Determine the (x, y) coordinate at the center of the cell enclosing the given text.  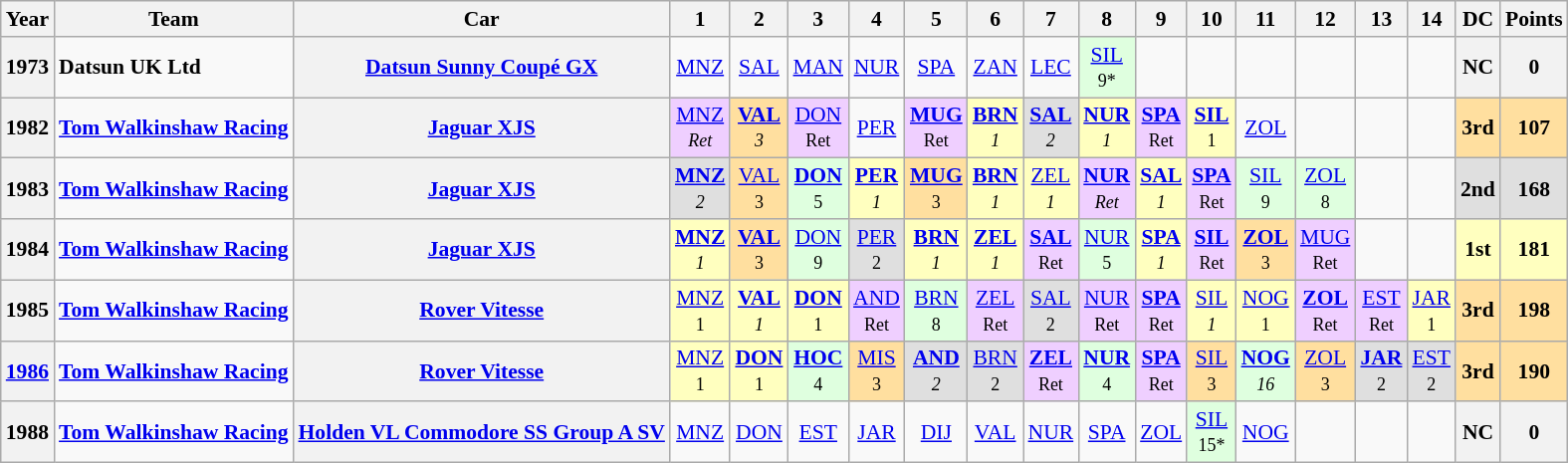
ESTRet (1381, 311)
Points (1534, 19)
BRN8 (936, 311)
PER1 (876, 189)
4 (876, 19)
1 (700, 19)
2nd (1477, 189)
SALRet (1051, 249)
SIL9 (1266, 189)
198 (1534, 311)
ZAN (996, 68)
1986 (28, 370)
MNZ2 (700, 189)
MNZRet (700, 127)
DON5 (818, 189)
VAL (996, 432)
107 (1534, 127)
6 (996, 19)
JAR2 (1381, 370)
Datsun Sunny Coupé GX (482, 68)
NOG (1266, 432)
NUR5 (1107, 249)
EST2 (1432, 370)
1983 (28, 189)
168 (1534, 189)
DC (1477, 19)
1984 (28, 249)
EST (818, 432)
MIS3 (876, 370)
14 (1432, 19)
NUR1 (1107, 127)
SIL15* (1211, 432)
Year (28, 19)
DIJ (936, 432)
1973 (28, 68)
Holden VL Commodore SS Group A SV (482, 432)
NOG1 (1266, 311)
ZOLRet (1326, 311)
Car (482, 19)
SILRet (1211, 249)
SPA1 (1161, 249)
AND2 (936, 370)
MAN (818, 68)
DONRet (818, 127)
9 (1161, 19)
PER (876, 127)
1985 (28, 311)
13 (1381, 19)
12 (1326, 19)
Datsun UK Ltd (173, 68)
190 (1534, 370)
Team (173, 19)
181 (1534, 249)
10 (1211, 19)
7 (1051, 19)
SAL (759, 68)
VAL1 (759, 311)
BRN2 (996, 370)
NUR4 (1107, 370)
LEC (1051, 68)
8 (1107, 19)
1982 (28, 127)
MUG3 (936, 189)
DON9 (818, 249)
5 (936, 19)
HOC4 (818, 370)
DON (759, 432)
1st (1477, 249)
3 (818, 19)
SIL3 (1211, 370)
ANDRet (876, 311)
JAR1 (1432, 311)
ZOL8 (1326, 189)
PER2 (876, 249)
SIL9* (1107, 68)
JAR (876, 432)
2 (759, 19)
NOG16 (1266, 370)
1988 (28, 432)
SAL1 (1161, 189)
11 (1266, 19)
